Identify which cell holds the provided text, then report its [X, Y] central coordinate. 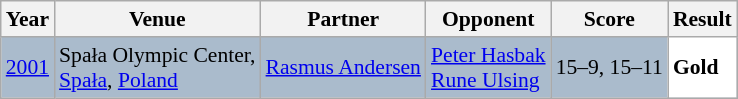
Score [610, 19]
Partner [344, 19]
15–9, 15–11 [610, 68]
Result [702, 19]
Rasmus Andersen [344, 68]
Spała Olympic Center,Spała, Poland [158, 68]
Year [28, 19]
Peter Hasbak Rune Ulsing [488, 68]
2001 [28, 68]
Gold [702, 68]
Venue [158, 19]
Opponent [488, 19]
